Scan for the cell matching the given text and deliver its (x, y) coordinate at center. 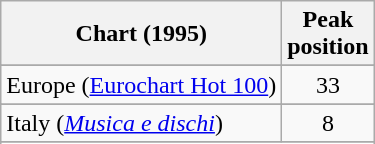
Europe (Eurochart Hot 100) (142, 85)
8 (328, 123)
Italy (Musica e dischi) (142, 123)
Chart (1995) (142, 34)
33 (328, 85)
Peakposition (328, 34)
